Scan for the cell matching the given text and deliver its [X, Y] coordinate at center. 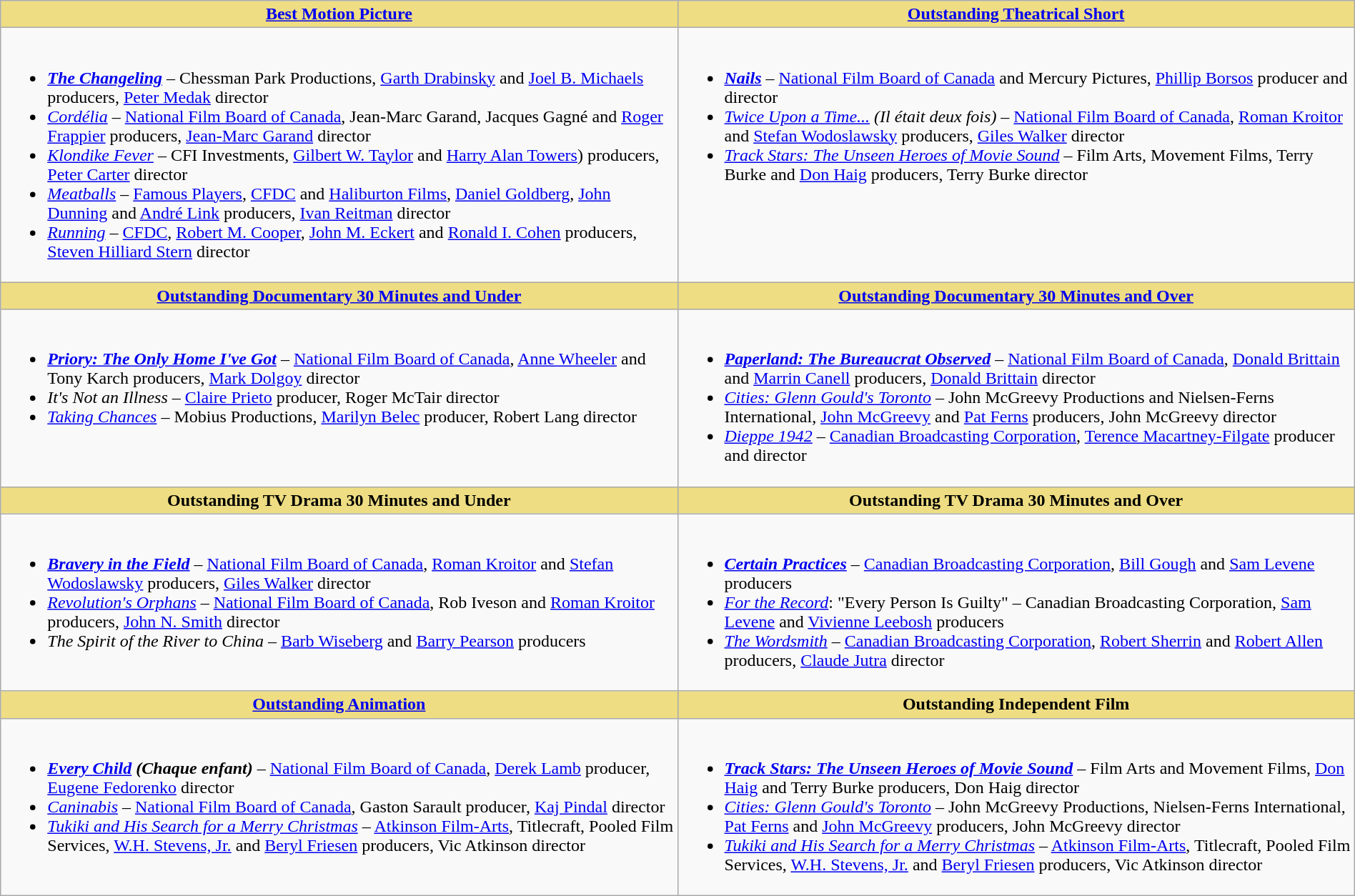
Outstanding Documentary 30 Minutes and Under [339, 296]
Outstanding Theatrical Short [1016, 14]
Outstanding TV Drama 30 Minutes and Under [339, 500]
Outstanding Independent Film [1016, 705]
Outstanding Documentary 30 Minutes and Over [1016, 296]
Best Motion Picture [339, 14]
Outstanding Animation [339, 705]
Outstanding TV Drama 30 Minutes and Over [1016, 500]
